Output the (X, Y) coordinate of the center of the cell containing the given text.  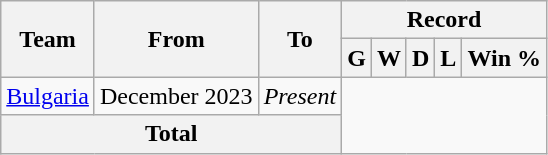
Total (172, 134)
L (448, 58)
December 2023 (176, 96)
Win % (504, 58)
To (300, 39)
D (420, 58)
G (357, 58)
Present (300, 96)
Record (444, 20)
W (388, 58)
Team (48, 39)
From (176, 39)
Bulgaria (48, 96)
